Capture the cell that displays the provided text and extract its (x, y) central coordinate. 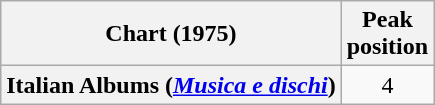
Peakposition (387, 34)
Italian Albums (Musica e dischi) (171, 85)
4 (387, 85)
Chart (1975) (171, 34)
